Determine the [X, Y] coordinate at the center of the cell enclosing the given text.  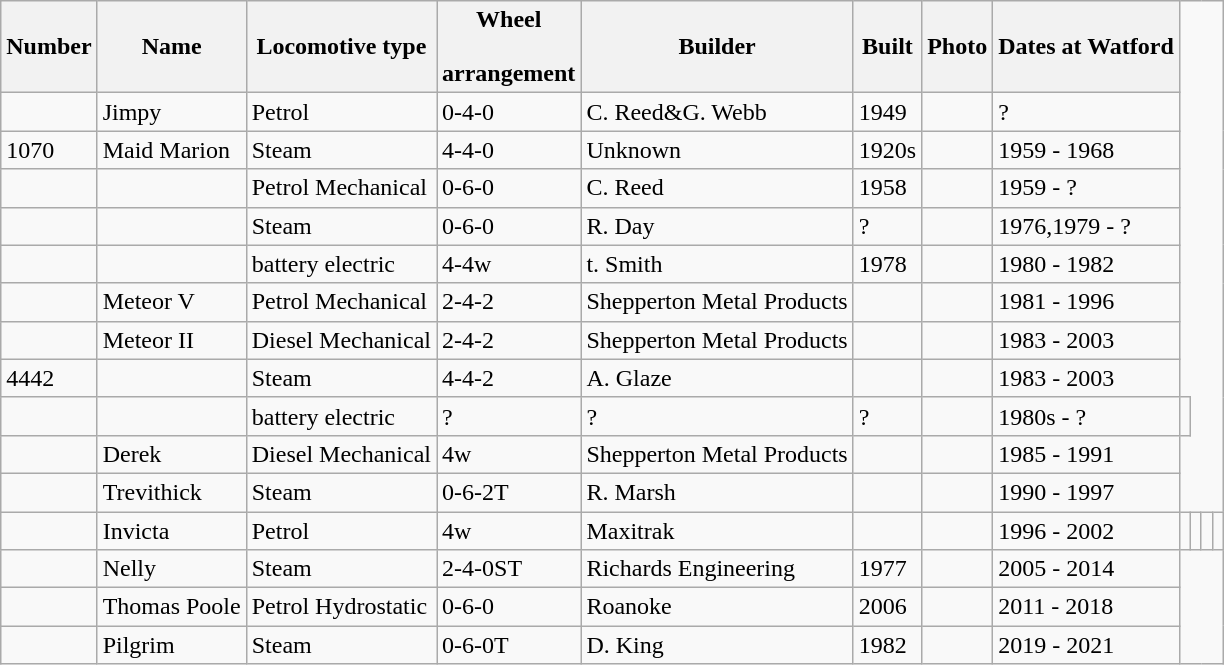
Nelly [172, 569]
1977 [887, 569]
0-4-0 [509, 112]
Builder [717, 47]
D. King [717, 645]
Thomas Poole [172, 607]
1958 [887, 188]
Invicta [172, 531]
Unknown [717, 150]
C. Reed&G. Webb [717, 112]
1959 - ? [1086, 188]
2019 - 2021 [1086, 645]
Meteor II [172, 340]
1920s [887, 150]
Built [887, 47]
1980 - 1982 [1086, 264]
4-4-0 [509, 150]
1978 [887, 264]
2011 - 2018 [1086, 607]
1996 - 2002 [1086, 531]
Maid Marion [172, 150]
Pilgrim [172, 645]
Petrol Hydrostatic [341, 607]
Jimpy [172, 112]
4442 [49, 378]
1976,1979 - ? [1086, 226]
Dates at Watford [1086, 47]
1981 - 1996 [1086, 302]
1949 [887, 112]
A. Glaze [717, 378]
2-4-0ST [509, 569]
C. Reed [717, 188]
1982 [887, 645]
Meteor V [172, 302]
Photo [958, 47]
1959 - 1968 [1086, 150]
1990 - 1997 [1086, 492]
1070 [49, 150]
4-4w [509, 264]
2005 - 2014 [1086, 569]
Derek [172, 454]
R. Day [717, 226]
Number [49, 47]
Trevithick [172, 492]
R. Marsh [717, 492]
Roanoke [717, 607]
Richards Engineering [717, 569]
t. Smith [717, 264]
1980s - ? [1086, 416]
Locomotive type [341, 47]
4-4-2 [509, 378]
1985 - 1991 [1086, 454]
Name [172, 47]
0-6-0T [509, 645]
0-6-2T [509, 492]
Maxitrak [717, 531]
2006 [887, 607]
Wheel arrangement [509, 47]
